Return the [x, y] coordinate for the center point of the cell that contains the specified text.  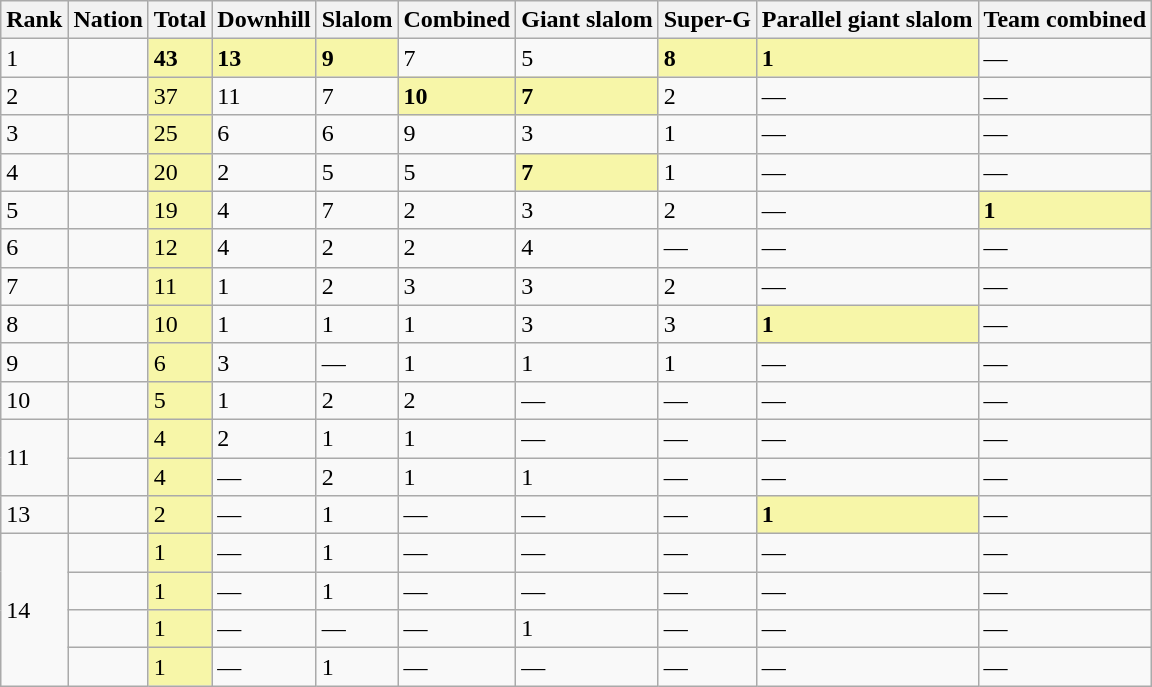
Total [180, 20]
Slalom [357, 20]
Nation [108, 20]
20 [180, 172]
12 [180, 248]
Super-G [707, 20]
37 [180, 96]
Parallel giant slalom [867, 20]
43 [180, 58]
Combined [457, 20]
Giant slalom [587, 20]
Rank [34, 20]
Team combined [1065, 20]
14 [34, 610]
Downhill [264, 20]
25 [180, 134]
19 [180, 210]
